Output the (X, Y) coordinate of the center of the cell containing the given text.  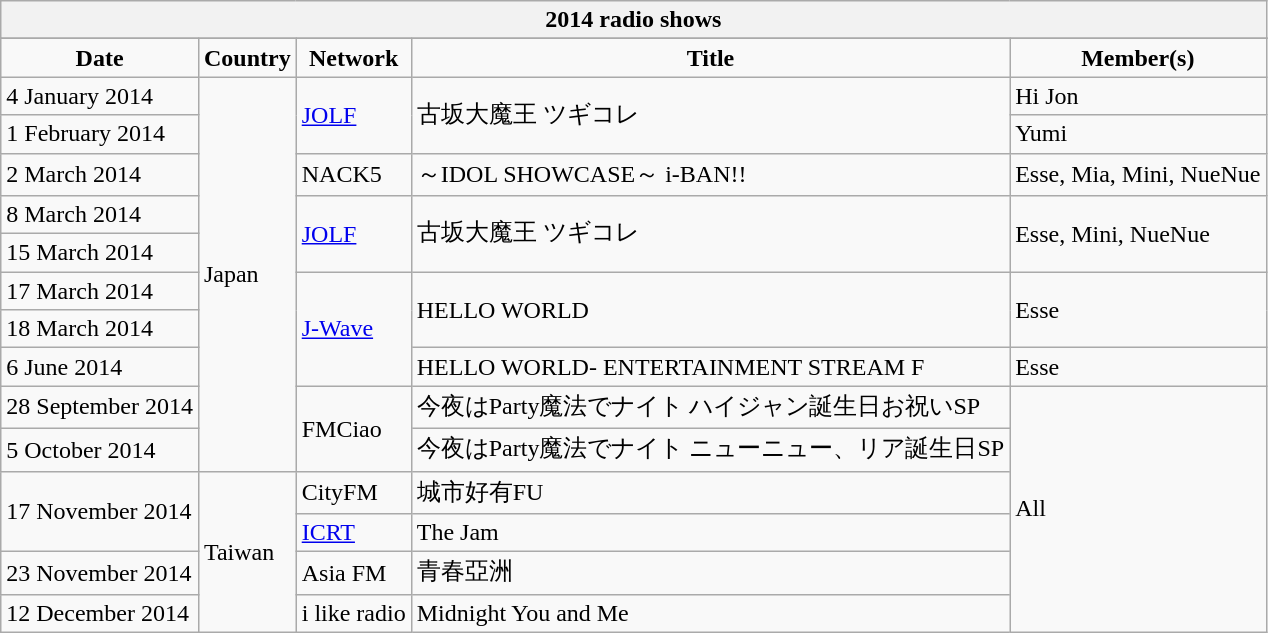
17 March 2014 (100, 291)
12 December 2014 (100, 613)
Date (100, 58)
Country (247, 58)
Hi Jon (1138, 96)
28 September 2014 (100, 408)
ICRT (354, 533)
J-Wave (354, 329)
The Jam (710, 533)
18 March 2014 (100, 329)
今夜はParty魔法でナイト ニューニュー、リア誕生日SP (710, 450)
Member(s) (1138, 58)
Esse, Mia, Mini, NueNue (1138, 174)
FMCiao (354, 428)
Midnight You and Me (710, 613)
2014 radio shows (634, 20)
NACK5 (354, 174)
23 November 2014 (100, 574)
All (1138, 509)
2 March 2014 (100, 174)
HELLO WORLD- ENTERTAINMENT STREAM F (710, 367)
Title (710, 58)
5 October 2014 (100, 450)
Yumi (1138, 134)
4 January 2014 (100, 96)
Esse, Mini, NueNue (1138, 234)
i like radio (354, 613)
Asia FM (354, 574)
Japan (247, 274)
1 February 2014 (100, 134)
17 November 2014 (100, 512)
今夜はParty魔法でナイト ハイジャン誕生日お祝いSP (710, 408)
HELLO WORLD (710, 310)
CityFM (354, 492)
6 June 2014 (100, 367)
青春亞洲 (710, 574)
Network (354, 58)
城市好有FU (710, 492)
8 March 2014 (100, 215)
～IDOL SHOWCASE～ i-BAN!! (710, 174)
Taiwan (247, 552)
15 March 2014 (100, 253)
